Identify which cell holds the provided text, then report its (x, y) central coordinate. 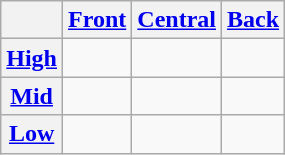
Front (98, 20)
Low (32, 134)
Back (254, 20)
Central (177, 20)
Mid (32, 96)
High (32, 58)
